Determine the (x, y) coordinate at the center of the cell enclosing the given text.  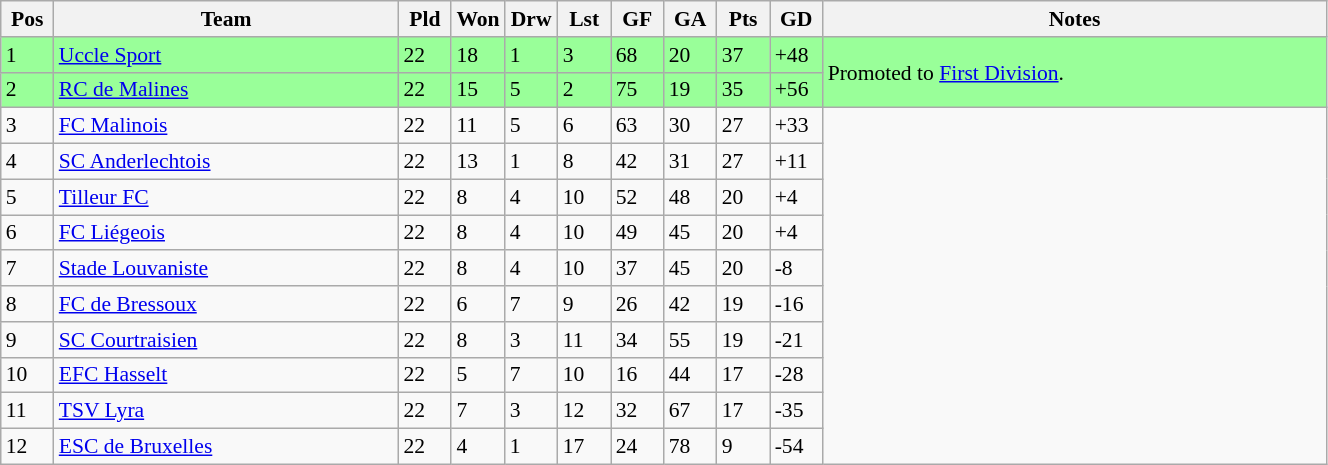
Promoted to First Division. (1075, 72)
ESC de Bruxelles (226, 447)
75 (638, 90)
Team (226, 19)
RC de Malines (226, 90)
63 (638, 126)
+48 (796, 55)
-54 (796, 447)
67 (690, 411)
49 (638, 233)
26 (638, 304)
Lst (584, 19)
Notes (1075, 19)
30 (690, 126)
Tilleur FC (226, 197)
FC de Bressoux (226, 304)
SC Courtraisien (226, 340)
18 (478, 55)
GF (638, 19)
+33 (796, 126)
35 (744, 90)
+56 (796, 90)
32 (638, 411)
FC Malinois (226, 126)
-16 (796, 304)
13 (478, 162)
Won (478, 19)
31 (690, 162)
44 (690, 375)
SC Anderlechtois (226, 162)
Pos (28, 19)
TSV Lyra (226, 411)
55 (690, 340)
Pts (744, 19)
16 (638, 375)
78 (690, 447)
GA (690, 19)
-28 (796, 375)
Stade Louvaniste (226, 269)
Drw (532, 19)
52 (638, 197)
GD (796, 19)
-8 (796, 269)
Pld (424, 19)
Uccle Sport (226, 55)
24 (638, 447)
-35 (796, 411)
+11 (796, 162)
FC Liégeois (226, 233)
-21 (796, 340)
68 (638, 55)
34 (638, 340)
48 (690, 197)
15 (478, 90)
EFC Hasselt (226, 375)
